Scan for the cell matching the given text and deliver its (x, y) coordinate at center. 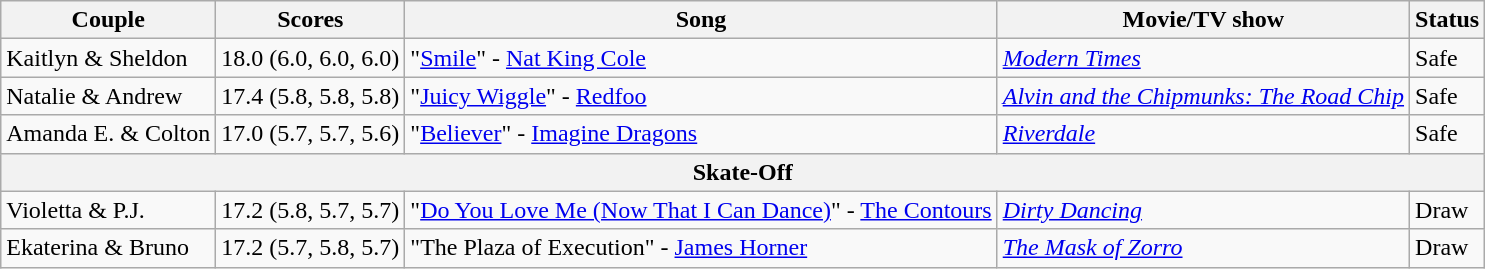
"Believer" - Imagine Dragons (701, 134)
17.2 (5.7, 5.8, 5.7) (310, 248)
Violetta & P.J. (108, 210)
17.2 (5.8, 5.7, 5.7) (310, 210)
17.4 (5.8, 5.8, 5.8) (310, 96)
18.0 (6.0, 6.0, 6.0) (310, 58)
Song (701, 20)
Alvin and the Chipmunks: The Road Chip (1203, 96)
"Do You Love Me (Now That I Can Dance)" - The Contours (701, 210)
Modern Times (1203, 58)
"Juicy Wiggle" - Redfoo (701, 96)
The Mask of Zorro (1203, 248)
"The Plaza of Execution" - James Horner (701, 248)
Kaitlyn & Sheldon (108, 58)
Amanda E. & Colton (108, 134)
Status (1448, 20)
Couple (108, 20)
Riverdale (1203, 134)
"Smile" - Nat King Cole (701, 58)
Natalie & Andrew (108, 96)
17.0 (5.7, 5.7, 5.6) (310, 134)
Scores (310, 20)
Skate-Off (743, 172)
Ekaterina & Bruno (108, 248)
Movie/TV show (1203, 20)
Dirty Dancing (1203, 210)
